Detect which cell encompasses the target text, then output its (x, y) center coordinate. 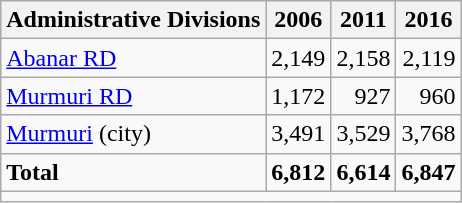
3,529 (364, 134)
2006 (298, 20)
927 (364, 96)
2,149 (298, 58)
960 (428, 96)
1,172 (298, 96)
6,614 (364, 172)
Murmuri (city) (134, 134)
6,812 (298, 172)
2,119 (428, 58)
3,768 (428, 134)
Murmuri RD (134, 96)
Abanar RD (134, 58)
3,491 (298, 134)
Total (134, 172)
2,158 (364, 58)
6,847 (428, 172)
2016 (428, 20)
2011 (364, 20)
Administrative Divisions (134, 20)
